Pinpoint the cell where the given text exists, returning its (x, y) midpoint coordinate. 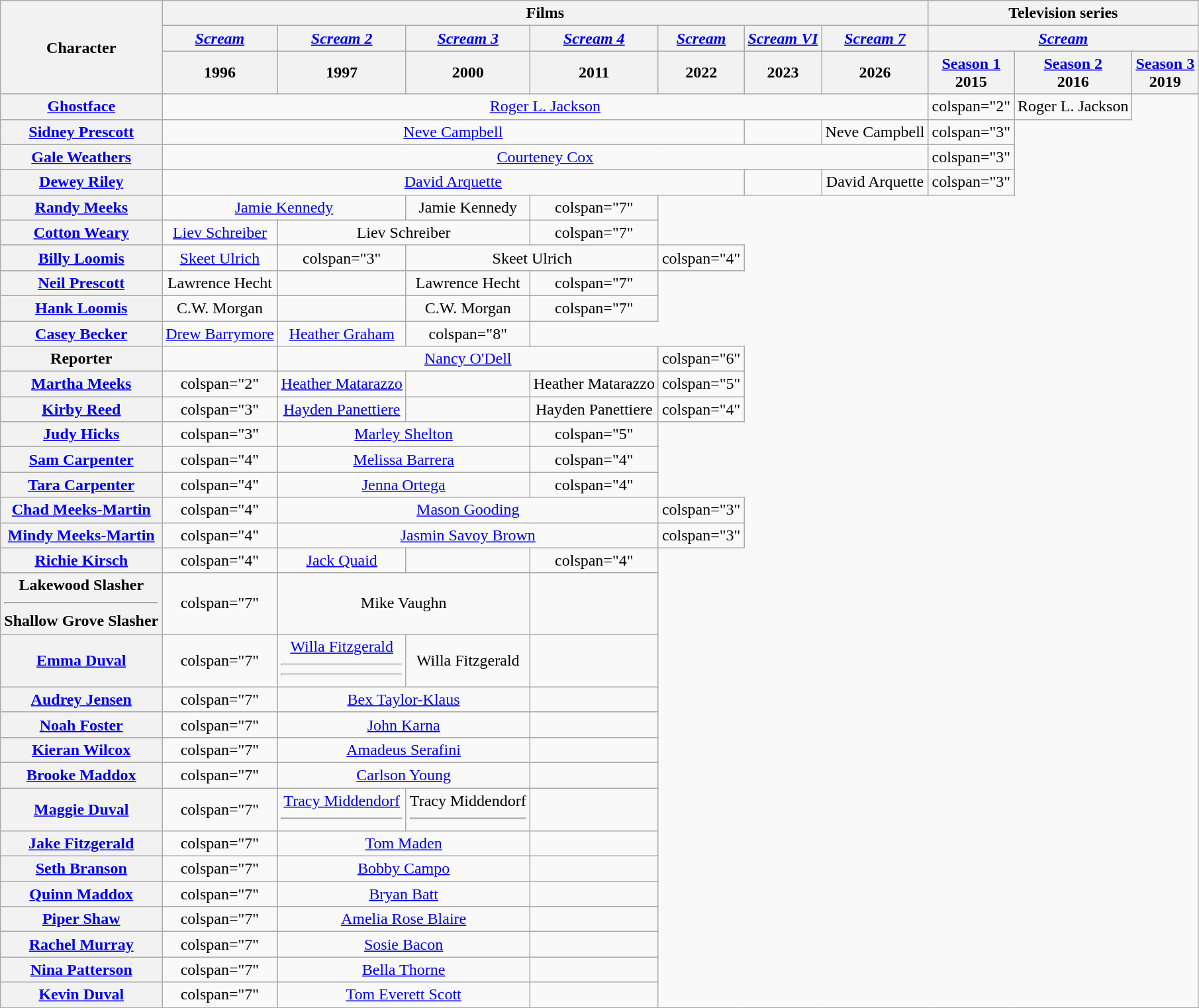
Jack Quaid (342, 560)
Kirby Reed (81, 409)
Heather Graham (342, 333)
Martha Meeks (81, 384)
Nina Patterson (81, 970)
Character (81, 48)
Sosie Bacon (404, 944)
Audrey Jensen (81, 699)
Jasmin Savoy Brown (467, 535)
Melissa Barrera (404, 460)
Cotton Weary (81, 232)
Mindy Meeks-Martin (81, 535)
2026 (875, 73)
Neil Prescott (81, 283)
colspan="8" (467, 333)
Casey Becker (81, 333)
Bryan Batt (404, 894)
Marley Shelton (404, 434)
Quinn Maddox (81, 894)
Mason Gooding (467, 510)
Lakewood SlasherShallow Grove Slasher (81, 603)
Drew Barrymore (220, 333)
Judy Hicks (81, 434)
Mike Vaughn (404, 603)
Seth Branson (81, 869)
2022 (701, 73)
Piper Shaw (81, 919)
Season 32019 (1165, 73)
Films (546, 13)
Dewey Riley (81, 182)
Bex Taylor-Klaus (404, 699)
Season 12015 (971, 73)
Jenna Ortega (404, 485)
Courteney Cox (546, 157)
Billy Loomis (81, 258)
2000 (467, 73)
2023 (783, 73)
Randy Meeks (81, 207)
Jake Fitzgerald (81, 844)
1996 (220, 73)
Tom Maden (404, 844)
John Karna (404, 725)
2011 (594, 73)
Ghostface (81, 107)
Hank Loomis (81, 308)
Scream 3 (467, 38)
Emma Duval (81, 660)
Sidney Prescott (81, 132)
Richie Kirsch (81, 560)
Brooke Maddox (81, 775)
Amadeus Serafini (404, 750)
Scream VI (783, 38)
Kieran Wilcox (81, 750)
Gale Weathers (81, 157)
Amelia Rose Blaire (404, 919)
Sam Carpenter (81, 460)
Tara Carpenter (81, 485)
Rachel Murray (81, 944)
Scream 7 (875, 38)
Scream 2 (342, 38)
Chad Meeks-Martin (81, 510)
Nancy O'Dell (467, 359)
Television series (1063, 13)
Bobby Campo (404, 869)
Bella Thorne (404, 970)
1997 (342, 73)
Kevin Duval (81, 995)
Reporter (81, 359)
Noah Foster (81, 725)
Scream 4 (594, 38)
Carlson Young (404, 775)
colspan="6" (701, 359)
Season 22016 (1073, 73)
Maggie Duval (81, 809)
Tom Everett Scott (404, 995)
